Identify which cell holds the provided text, then report its (X, Y) central coordinate. 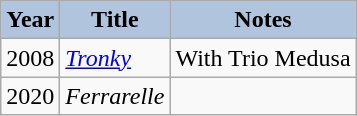
Title (115, 20)
Notes (263, 20)
2020 (30, 96)
Tronky (115, 58)
Year (30, 20)
With Trio Medusa (263, 58)
Ferrarelle (115, 96)
2008 (30, 58)
